Scan for the cell matching the given text and deliver its (x, y) coordinate at center. 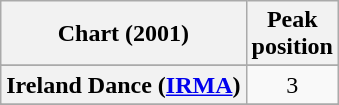
Ireland Dance (IRMA) (124, 85)
3 (292, 85)
Chart (2001) (124, 34)
Peakposition (292, 34)
